Capture the cell that displays the provided text and extract its (X, Y) central coordinate. 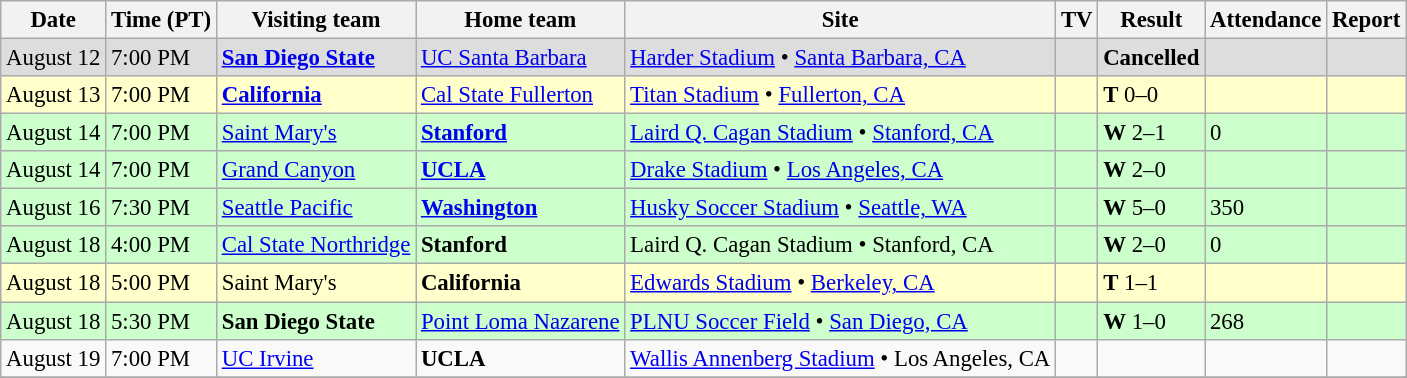
Cancelled (1152, 58)
Site (840, 20)
5:30 PM (162, 321)
Wallis Annenberg Stadium • Los Angeles, CA (840, 358)
Result (1152, 20)
Titan Stadium • Fullerton, CA (840, 95)
T 0–0 (1152, 95)
5:00 PM (162, 283)
Grand Canyon (316, 170)
Harder Stadium • Santa Barbara, CA (840, 58)
Visiting team (316, 20)
Report (1366, 20)
Attendance (1266, 20)
Drake Stadium • Los Angeles, CA (840, 170)
268 (1266, 321)
4:00 PM (162, 245)
W 2–1 (1152, 133)
Seattle Pacific (316, 208)
August 13 (54, 95)
UC Irvine (316, 358)
Home team (520, 20)
Date (54, 20)
W 5–0 (1152, 208)
PLNU Soccer Field • San Diego, CA (840, 321)
Cal State Fullerton (520, 95)
Time (PT) (162, 20)
Point Loma Nazarene (520, 321)
Cal State Northridge (316, 245)
7:30 PM (162, 208)
Washington (520, 208)
August 19 (54, 358)
Husky Soccer Stadium • Seattle, WA (840, 208)
TV (1077, 20)
W 1–0 (1152, 321)
350 (1266, 208)
August 16 (54, 208)
Edwards Stadium • Berkeley, CA (840, 283)
UC Santa Barbara (520, 58)
August 12 (54, 58)
T 1–1 (1152, 283)
